Search for the cell housing the specified text and yield its (X, Y) center coordinate. 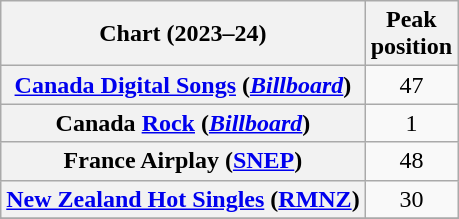
Canada Rock (Billboard) (183, 123)
Chart (2023–24) (183, 34)
New Zealand Hot Singles (RMNZ) (183, 199)
30 (411, 199)
Peakposition (411, 34)
47 (411, 85)
France Airplay (SNEP) (183, 161)
1 (411, 123)
48 (411, 161)
Canada Digital Songs (Billboard) (183, 85)
